For the text-containing cell, return its midpoint in [X, Y] coordinate format. 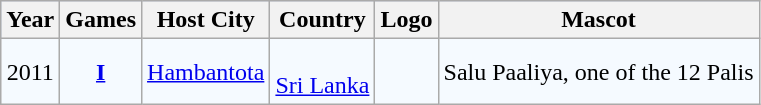
2011 [30, 72]
Games [101, 20]
Salu Paaliya, one of the 12 Palis [598, 72]
Hambantota [206, 72]
I [101, 72]
Country [322, 20]
Host City [206, 20]
Mascot [598, 20]
Sri Lanka [322, 72]
Year [30, 20]
Logo [406, 20]
